Return (X, Y) of the center of cell containing provided text 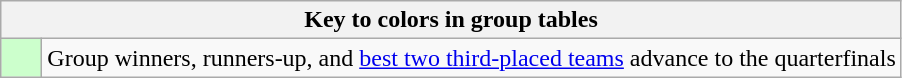
Key to colors in group tables (452, 20)
Group winners, runners-up, and best two third-placed teams advance to the quarterfinals (472, 58)
